Return (x, y) of the center of cell containing provided text 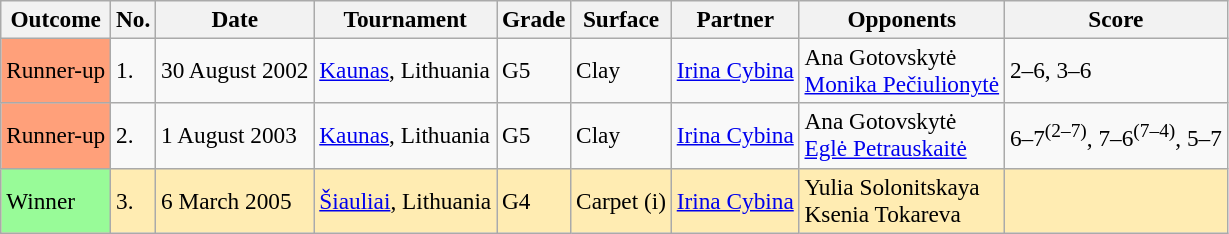
1 August 2003 (235, 136)
Date (235, 19)
Winner (56, 200)
Grade (534, 19)
Tournament (406, 19)
6–7(2–7), 7–6(7–4), 5–7 (1116, 136)
1. (134, 70)
2–6, 3–6 (1116, 70)
Outcome (56, 19)
Surface (622, 19)
Partner (735, 19)
3. (134, 200)
Opponents (902, 19)
2. (134, 136)
No. (134, 19)
30 August 2002 (235, 70)
Score (1116, 19)
Yulia Solonitskaya Ksenia Tokareva (902, 200)
Ana Gotovskytė Monika Pečiulionytė (902, 70)
6 March 2005 (235, 200)
Šiauliai, Lithuania (406, 200)
Carpet (i) (622, 200)
G4 (534, 200)
Ana Gotovskytė Eglė Petrauskaitė (902, 136)
